Locate the cell with the specified text and output its [x, y] center coordinate. 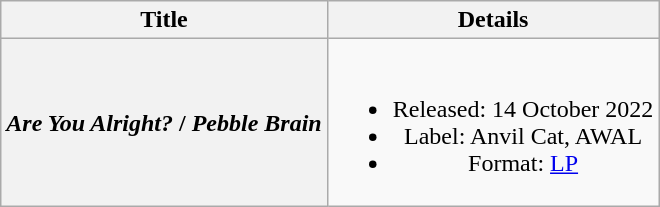
Title [164, 20]
Released: 14 October 2022Label: Anvil Cat, AWALFormat: LP [493, 122]
Details [493, 20]
Are You Alright? / Pebble Brain [164, 122]
